Search for the cell housing the specified text and yield its (X, Y) center coordinate. 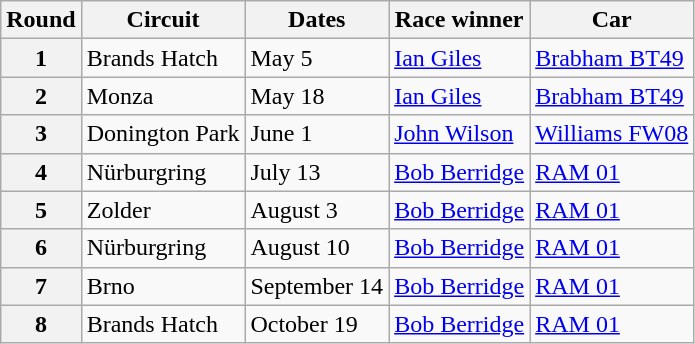
Brno (163, 286)
8 (41, 324)
June 1 (317, 134)
September 14 (317, 286)
Race winner (460, 20)
2 (41, 96)
7 (41, 286)
Donington Park (163, 134)
October 19 (317, 324)
1 (41, 58)
Round (41, 20)
6 (41, 248)
3 (41, 134)
Car (612, 20)
May 18 (317, 96)
5 (41, 210)
Zolder (163, 210)
John Wilson (460, 134)
May 5 (317, 58)
4 (41, 172)
Monza (163, 96)
July 13 (317, 172)
August 10 (317, 248)
August 3 (317, 210)
Dates (317, 20)
Williams FW08 (612, 134)
Circuit (163, 20)
